Return the (x, y) coordinate for the center point of the cell that contains the specified text.  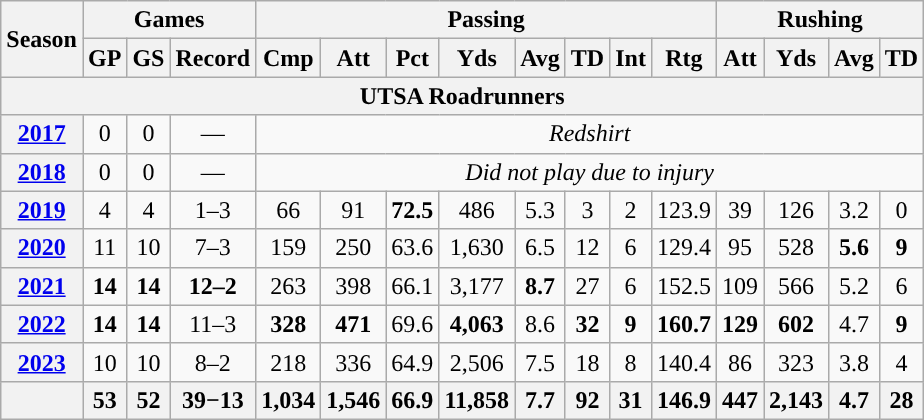
146.9 (684, 400)
11–3 (213, 324)
8.7 (540, 286)
129 (740, 324)
72.5 (412, 210)
140.4 (684, 362)
328 (288, 324)
Games (168, 20)
2020 (42, 248)
11,858 (477, 400)
Rtg (684, 58)
39 (740, 210)
12–2 (213, 286)
2017 (42, 134)
2018 (42, 172)
8.6 (540, 324)
1–3 (213, 210)
3 (587, 210)
7.5 (540, 362)
12 (587, 248)
69.6 (412, 324)
18 (587, 362)
Season (42, 39)
6.5 (540, 248)
250 (354, 248)
52 (148, 400)
1,546 (354, 400)
566 (796, 286)
7–3 (213, 248)
1,034 (288, 400)
Did not play due to injury (590, 172)
7.7 (540, 400)
27 (587, 286)
32 (587, 324)
Cmp (288, 58)
160.7 (684, 324)
109 (740, 286)
UTSA Roadrunners (462, 96)
3,177 (477, 286)
66.9 (412, 400)
92 (587, 400)
2021 (42, 286)
39−13 (213, 400)
Record (213, 58)
447 (740, 400)
GP (104, 58)
3.2 (854, 210)
86 (740, 362)
2023 (42, 362)
Pct (412, 58)
486 (477, 210)
528 (796, 248)
123.9 (684, 210)
63.6 (412, 248)
66 (288, 210)
1,630 (477, 248)
152.5 (684, 286)
336 (354, 362)
129.4 (684, 248)
602 (796, 324)
471 (354, 324)
95 (740, 248)
GS (148, 58)
5.3 (540, 210)
53 (104, 400)
28 (901, 400)
218 (288, 362)
Rushing (820, 20)
64.9 (412, 362)
8 (631, 362)
Passing (486, 20)
4,063 (477, 324)
2,143 (796, 400)
2,506 (477, 362)
3.8 (854, 362)
263 (288, 286)
31 (631, 400)
159 (288, 248)
398 (354, 286)
Int (631, 58)
126 (796, 210)
66.1 (412, 286)
91 (354, 210)
2019 (42, 210)
2 (631, 210)
5.6 (854, 248)
323 (796, 362)
2022 (42, 324)
Redshirt (590, 134)
11 (104, 248)
8–2 (213, 362)
5.2 (854, 286)
